Extract the [x, y] coordinate from the center of the cell holding the provided text.  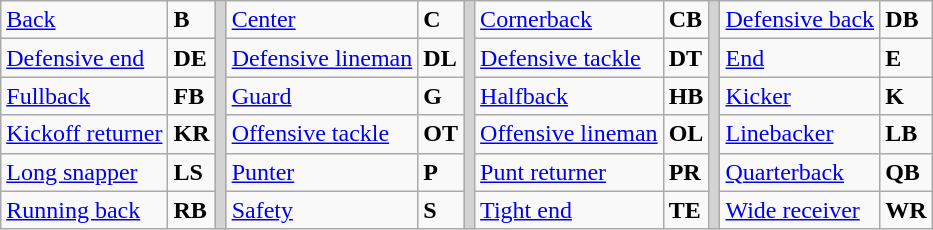
DL [441, 58]
Fullback [84, 96]
DT [686, 58]
Defensive end [84, 58]
B [192, 20]
Linebacker [800, 134]
TE [686, 210]
G [441, 96]
C [441, 20]
Defensive back [800, 20]
Tight end [570, 210]
Cornerback [570, 20]
S [441, 210]
DB [906, 20]
FB [192, 96]
Offensive lineman [570, 134]
Kickoff returner [84, 134]
Defensive lineman [322, 58]
Defensive tackle [570, 58]
Back [84, 20]
RB [192, 210]
Wide receiver [800, 210]
Halfback [570, 96]
DE [192, 58]
CB [686, 20]
Center [322, 20]
QB [906, 172]
Offensive tackle [322, 134]
Long snapper [84, 172]
Kicker [800, 96]
LS [192, 172]
K [906, 96]
KR [192, 134]
Punt returner [570, 172]
LB [906, 134]
WR [906, 210]
End [800, 58]
Running back [84, 210]
Guard [322, 96]
Punter [322, 172]
OT [441, 134]
Quarterback [800, 172]
PR [686, 172]
E [906, 58]
P [441, 172]
OL [686, 134]
HB [686, 96]
Safety [322, 210]
